Provide the [x, y] coordinate of the cell's center where the given text is located.  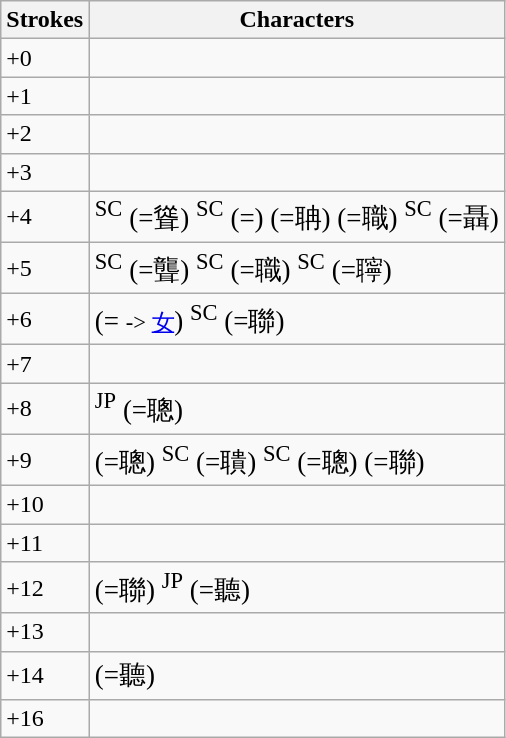
(=聰) SC (=聵) SC (=聰) (=聯) [297, 460]
+3 [45, 172]
+12 [45, 588]
Strokes [45, 20]
+2 [45, 134]
+13 [45, 632]
(= -> 女) SC (=聯) [297, 320]
+9 [45, 460]
+7 [45, 364]
+11 [45, 543]
SC (=聳) SC (=) (=聃) (=職) SC (=聶) [297, 216]
(=聽) [297, 675]
+5 [45, 268]
+1 [45, 96]
Characters [297, 20]
+6 [45, 320]
SC (=聾) SC (=職) SC (=聹) [297, 268]
+10 [45, 505]
+4 [45, 216]
(=聯) JP (=聽) [297, 588]
+0 [45, 58]
+16 [45, 718]
+8 [45, 408]
JP (=聰) [297, 408]
+14 [45, 675]
